Output the (x, y) coordinate of the center of the cell containing the given text.  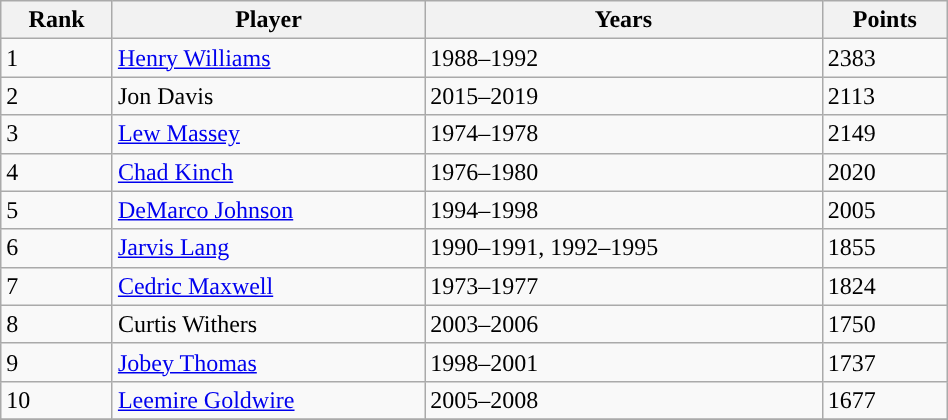
2149 (884, 134)
Player (268, 20)
8 (57, 324)
1677 (884, 400)
Lew Massey (268, 134)
2005–2008 (624, 400)
Curtis Withers (268, 324)
2 (57, 96)
Points (884, 20)
2383 (884, 58)
1988–1992 (624, 58)
1 (57, 58)
1990–1991, 1992–1995 (624, 248)
Years (624, 20)
2020 (884, 172)
2113 (884, 96)
1737 (884, 362)
9 (57, 362)
1855 (884, 248)
Jon Davis (268, 96)
Leemire Goldwire (268, 400)
5 (57, 210)
4 (57, 172)
1973–1977 (624, 286)
1974–1978 (624, 134)
10 (57, 400)
Chad Kinch (268, 172)
Jarvis Lang (268, 248)
1994–1998 (624, 210)
1824 (884, 286)
DeMarco Johnson (268, 210)
Cedric Maxwell (268, 286)
1750 (884, 324)
Jobey Thomas (268, 362)
2005 (884, 210)
Rank (57, 20)
3 (57, 134)
2015–2019 (624, 96)
2003–2006 (624, 324)
1998–2001 (624, 362)
7 (57, 286)
1976–1980 (624, 172)
6 (57, 248)
Henry Williams (268, 58)
